Output the [X, Y] coordinate of the center of the cell containing the given text.  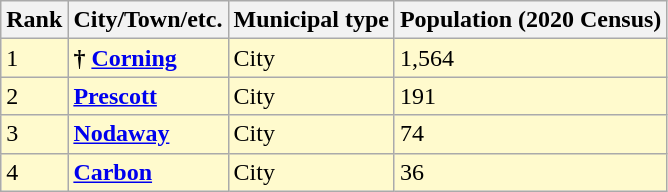
74 [530, 134]
1,564 [530, 58]
1 [34, 58]
† Corning [148, 58]
2 [34, 96]
Rank [34, 20]
Nodaway [148, 134]
3 [34, 134]
36 [530, 172]
Carbon [148, 172]
City/Town/etc. [148, 20]
Population (2020 Census) [530, 20]
191 [530, 96]
Prescott [148, 96]
Municipal type [311, 20]
4 [34, 172]
